Detect which cell encompasses the target text, then output its [X, Y] center coordinate. 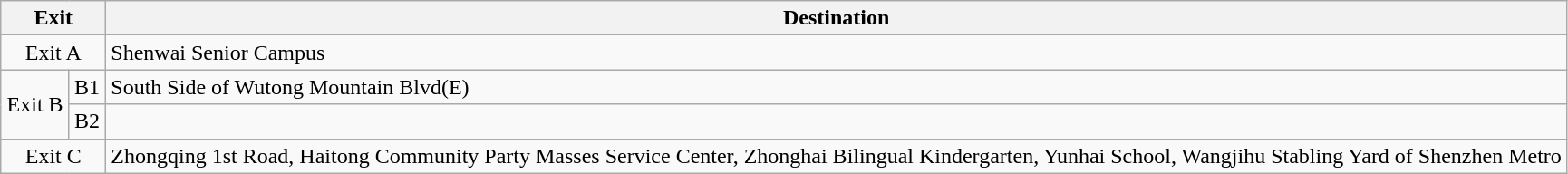
Exit A [53, 53]
South Side of Wutong Mountain Blvd(E) [837, 87]
B1 [87, 87]
B2 [87, 121]
Shenwai Senior Campus [837, 53]
Destination [837, 18]
Exit [53, 18]
Exit C [53, 156]
Exit B [35, 104]
